Return the (x, y) coordinate for the center point of the cell that contains the specified text.  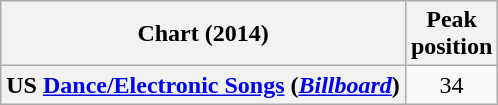
Peakposition (451, 34)
34 (451, 85)
Chart (2014) (204, 34)
US Dance/Electronic Songs (Billboard) (204, 85)
